Detect which cell encompasses the target text, then output its (X, Y) center coordinate. 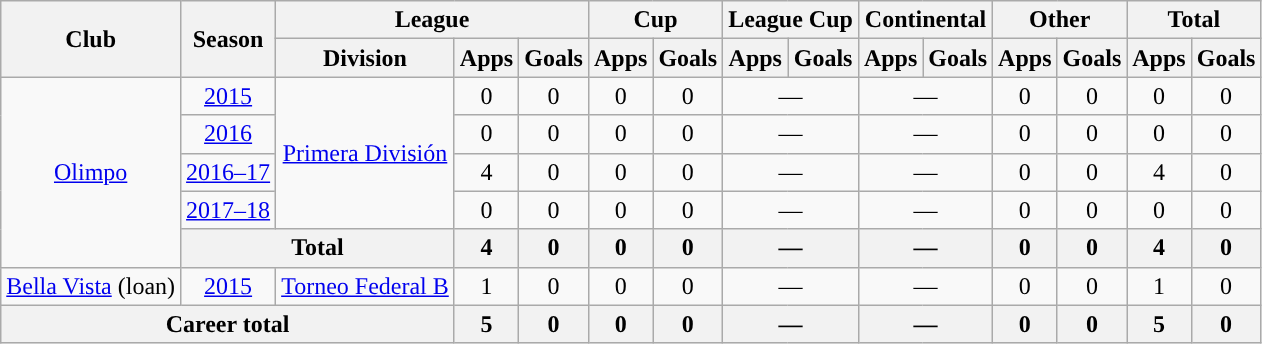
Olimpo (91, 172)
Division (366, 58)
Club (91, 39)
Primera División (366, 153)
Bella Vista (loan) (91, 286)
League (432, 20)
2016–17 (228, 172)
Other (1060, 20)
Continental (925, 20)
Cup (655, 20)
2017–18 (228, 210)
2016 (228, 134)
Torneo Federal B (366, 286)
Career total (228, 324)
Season (228, 39)
League Cup (791, 20)
